Detect which cell encompasses the target text, then output its (X, Y) center coordinate. 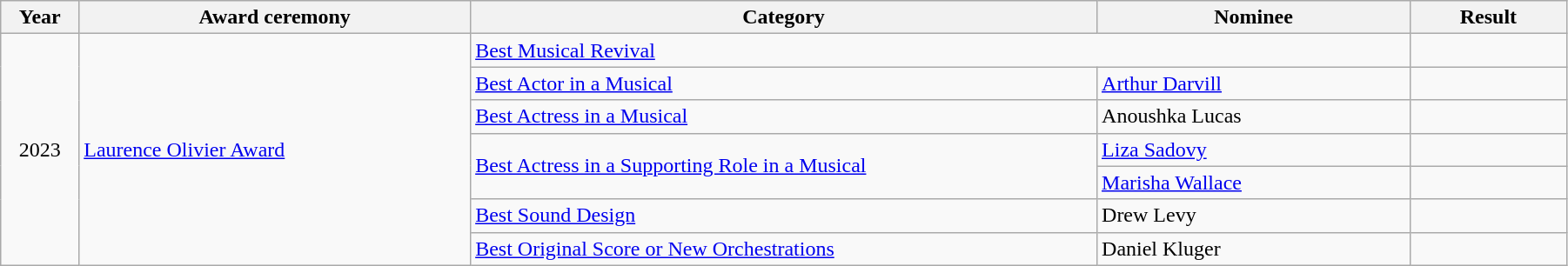
2023 (40, 150)
Daniel Kluger (1254, 249)
Best Actor in a Musical (784, 83)
Liza Sadovy (1254, 150)
Category (784, 17)
Result (1488, 17)
Anoushka Lucas (1254, 116)
Best Actress in a Supporting Role in a Musical (784, 166)
Year (40, 17)
Marisha Wallace (1254, 183)
Best Actress in a Musical (784, 116)
Best Musical Revival (941, 50)
Drew Levy (1254, 216)
Best Original Score or New Orchestrations (784, 249)
Best Sound Design (784, 216)
Laurence Olivier Award (275, 150)
Arthur Darvill (1254, 83)
Award ceremony (275, 17)
Nominee (1254, 17)
